Provide the [x, y] coordinate of the cell's center where the given text is located.  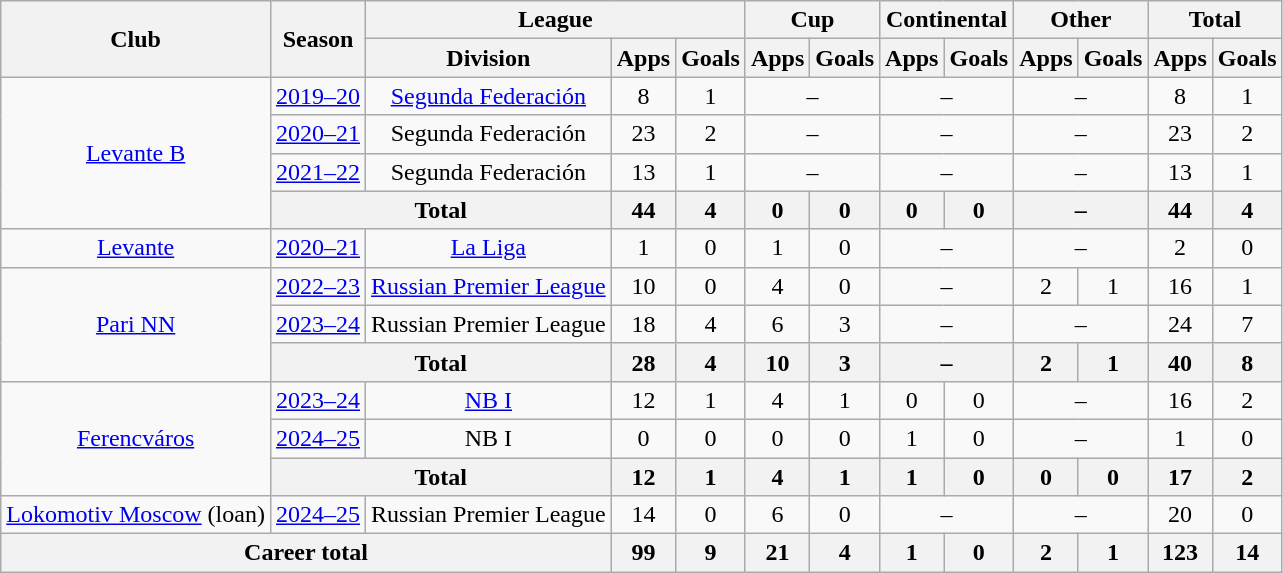
21 [777, 553]
28 [643, 362]
Ferencváros [136, 438]
18 [643, 324]
Division [489, 58]
Lokomotiv Moscow (loan) [136, 515]
Levante B [136, 153]
2019–20 [318, 96]
20 [1180, 515]
Cup [812, 20]
Continental [947, 20]
Levante [136, 248]
123 [1180, 553]
Career total [306, 553]
2022–23 [318, 286]
La Liga [489, 248]
24 [1180, 324]
17 [1180, 477]
Season [318, 39]
Other [1081, 20]
League [556, 20]
Club [136, 39]
9 [711, 553]
40 [1180, 362]
99 [643, 553]
2021–22 [318, 172]
7 [1247, 324]
Pari NN [136, 324]
